Capture the cell that displays the provided text and extract its [x, y] central coordinate. 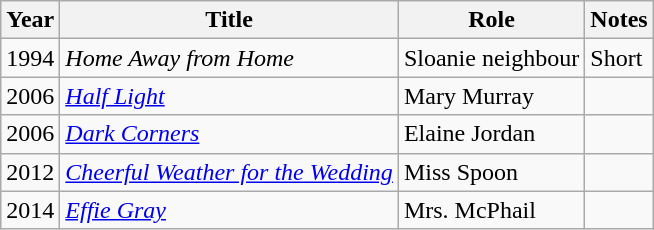
Half Light [230, 96]
2014 [30, 210]
Elaine Jordan [491, 134]
Notes [619, 20]
Home Away from Home [230, 58]
Title [230, 20]
Dark Corners [230, 134]
Short [619, 58]
1994 [30, 58]
Mary Murray [491, 96]
Effie Gray [230, 210]
Year [30, 20]
2012 [30, 172]
Sloanie neighbour [491, 58]
Miss Spoon [491, 172]
Mrs. McPhail [491, 210]
Role [491, 20]
Cheerful Weather for the Wedding [230, 172]
